Return [x, y] of the center of cell containing provided text 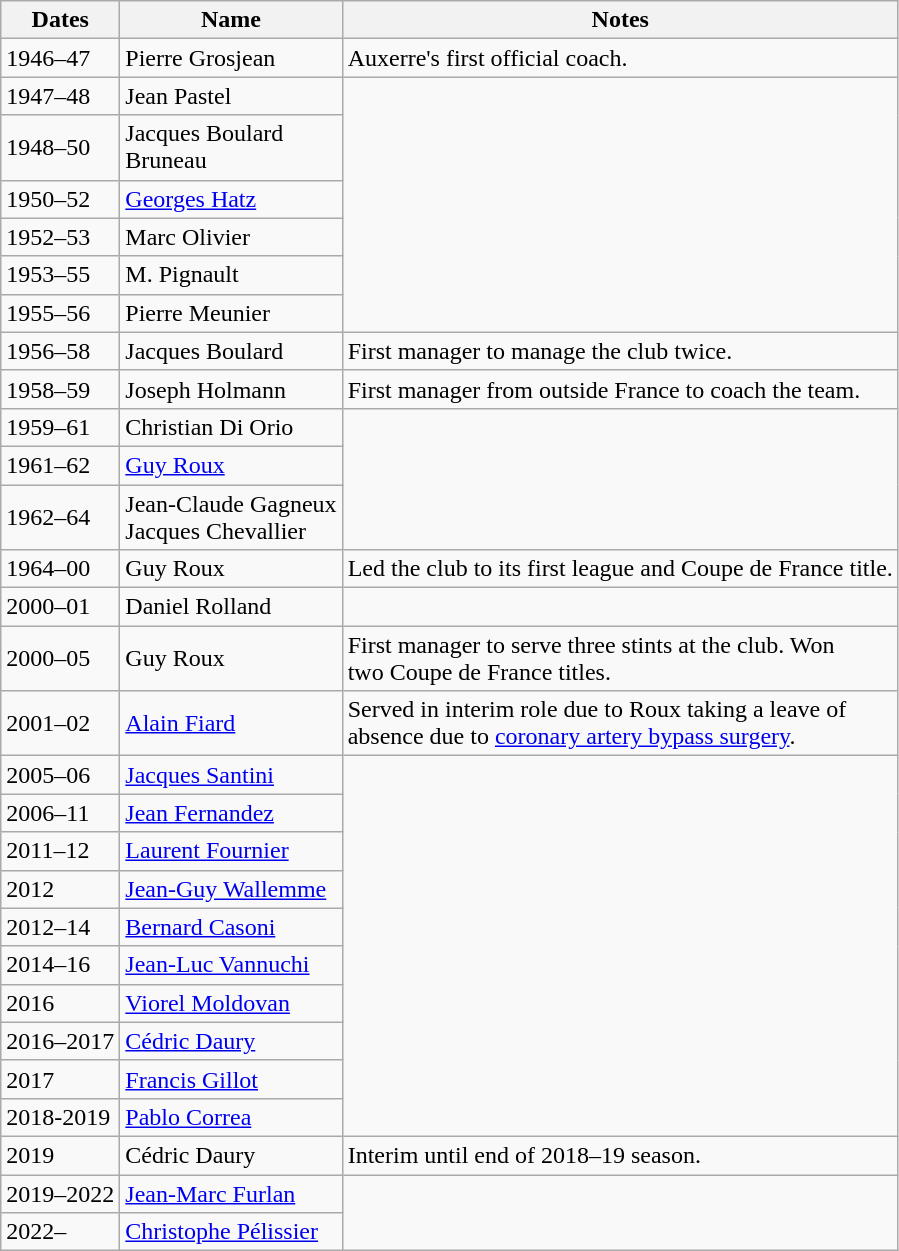
1959–61 [60, 427]
Viorel Moldovan [231, 1003]
M. Pignault [231, 275]
Interim until end of 2018–19 season. [620, 1155]
2012–14 [60, 927]
Christian Di Orio [231, 427]
Laurent Fournier [231, 851]
Jean-Marc Furlan [231, 1193]
2018-2019 [60, 1117]
Name [231, 20]
Jean-Guy Wallemme [231, 889]
First manager from outside France to coach the team. [620, 389]
2014–16 [60, 965]
2000–05 [60, 658]
1956–58 [60, 351]
Jean Pastel [231, 96]
2000–01 [60, 607]
Jacques Boulard [231, 351]
1961–62 [60, 465]
Jacques Santini [231, 775]
2016–2017 [60, 1041]
2012 [60, 889]
2017 [60, 1079]
2011–12 [60, 851]
Jean Fernandez [231, 813]
2019 [60, 1155]
2005–06 [60, 775]
Served in interim role due to Roux taking a leave of absence due to coronary artery bypass surgery. [620, 724]
2006–11 [60, 813]
Pierre Meunier [231, 313]
2019–2022 [60, 1193]
Pablo Correa [231, 1117]
Alain Fiard [231, 724]
1962–64 [60, 516]
Dates [60, 20]
1946–47 [60, 58]
1950–52 [60, 199]
Christophe Pélissier [231, 1232]
Notes [620, 20]
Joseph Holmann [231, 389]
1958–59 [60, 389]
Daniel Rolland [231, 607]
1955–56 [60, 313]
1953–55 [60, 275]
First manager to serve three stints at the club. Won two Coupe de France titles. [620, 658]
1947–48 [60, 96]
Auxerre's first official coach. [620, 58]
Jean-Claude Gagneux Jacques Chevallier [231, 516]
2016 [60, 1003]
Led the club to its first league and Coupe de France title. [620, 569]
Jacques Boulard Bruneau [231, 148]
2001–02 [60, 724]
Francis Gillot [231, 1079]
Marc Olivier [231, 237]
Pierre Grosjean [231, 58]
1964–00 [60, 569]
2022– [60, 1232]
Georges Hatz [231, 199]
First manager to manage the club twice. [620, 351]
Bernard Casoni [231, 927]
1952–53 [60, 237]
1948–50 [60, 148]
Jean-Luc Vannuchi [231, 965]
